Pinpoint the cell where the given text exists, returning its [x, y] midpoint coordinate. 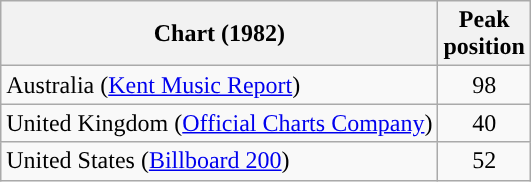
United Kingdom (Official Charts Company) [220, 123]
Chart (1982) [220, 34]
United States (Billboard 200) [220, 161]
40 [484, 123]
52 [484, 161]
Peakposition [484, 34]
98 [484, 85]
Australia (Kent Music Report) [220, 85]
